Detect which cell encompasses the target text, then output its [x, y] center coordinate. 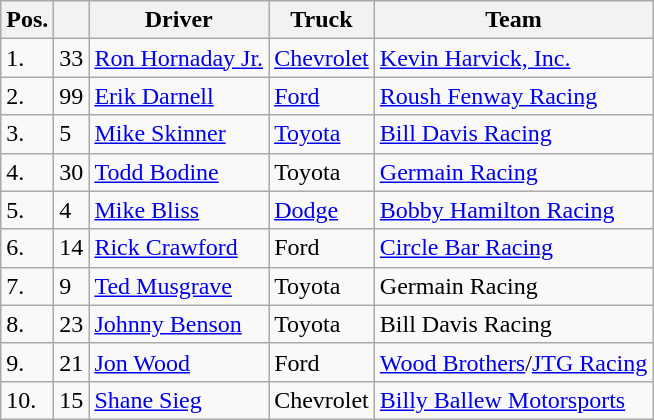
15 [72, 400]
14 [72, 248]
Truck [322, 20]
Team [513, 20]
9. [28, 362]
4. [28, 172]
Rick Crawford [179, 248]
Dodge [322, 210]
Kevin Harvick, Inc. [513, 58]
30 [72, 172]
Todd Bodine [179, 172]
1. [28, 58]
Mike Bliss [179, 210]
Roush Fenway Racing [513, 96]
8. [28, 324]
33 [72, 58]
Johnny Benson [179, 324]
21 [72, 362]
7. [28, 286]
10. [28, 400]
4 [72, 210]
23 [72, 324]
5. [28, 210]
Circle Bar Racing [513, 248]
5 [72, 134]
Mike Skinner [179, 134]
Pos. [28, 20]
6. [28, 248]
Jon Wood [179, 362]
9 [72, 286]
Wood Brothers/JTG Racing [513, 362]
2. [28, 96]
Bobby Hamilton Racing [513, 210]
Driver [179, 20]
Shane Sieg [179, 400]
Billy Ballew Motorsports [513, 400]
3. [28, 134]
Ted Musgrave [179, 286]
Erik Darnell [179, 96]
Ron Hornaday Jr. [179, 58]
99 [72, 96]
